Scan for the cell matching the given text and deliver its (X, Y) coordinate at center. 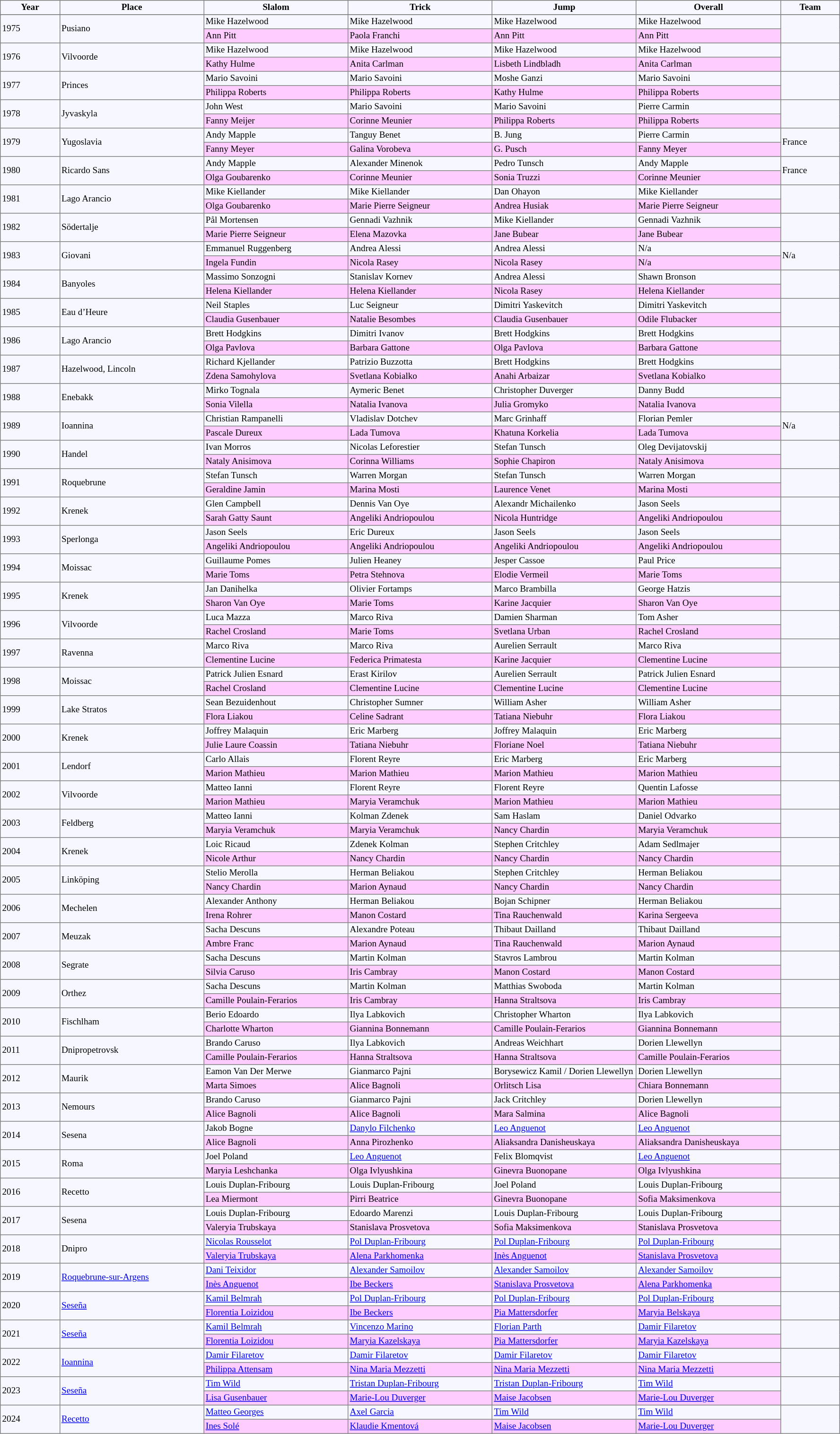
Jyvaskyla (131, 114)
Quentin Lafosse (709, 788)
2007 (30, 937)
Mirko Tognala (276, 391)
Oleg Devijatovskij (709, 447)
2002 (30, 795)
Trick (420, 8)
Zdenek Kolman (420, 845)
Julie Laure Coassin (276, 745)
Lendorf (131, 767)
2020 (30, 1306)
1982 (30, 227)
Berio Edoardo (276, 1015)
Christopher Sumner (420, 703)
1987 (30, 369)
2001 (30, 767)
1981 (30, 199)
2004 (30, 852)
Pirri Beatrice (420, 1199)
Julia Gromyko (565, 405)
1990 (30, 455)
1976 (30, 57)
Dnipropetrovsk (131, 1050)
2005 (30, 880)
Sophie Chapiron (565, 462)
Klaudie Kmentová (420, 1426)
Lisa Gusenbauer (276, 1398)
2024 (30, 1419)
Marta Simoes (276, 1086)
Dan Ohayon (565, 192)
1977 (30, 86)
Charlotte Wharton (276, 1029)
Sonia Vilella (276, 405)
Lisbeth Lindbladh (565, 64)
Julien Heaney (420, 561)
Andrea Husiak (565, 206)
Christopher Duverger (565, 391)
1989 (30, 426)
Vincenzo Marino (420, 1327)
Dennis Van Oye (420, 504)
Team (810, 8)
2011 (30, 1050)
Eamon Van Der Merwe (276, 1072)
Sarah Gatty Saunt (276, 518)
Edoardo Marenzi (420, 1214)
Princes (131, 86)
1996 (30, 625)
Sonia Truzzi (565, 178)
Olivier Fortamps (420, 589)
2017 (30, 1221)
Stavros Lambrou (565, 958)
Hazelwood, Lincoln (131, 369)
Moshe Ganzi (565, 79)
1994 (30, 568)
1993 (30, 540)
Alexandre Poteau (420, 930)
Emmanuel Ruggenberg (276, 249)
Mara Salmina (565, 1114)
2000 (30, 738)
Svetlana Urban (565, 632)
Pedro Tunsch (565, 164)
Dani Teixidor (276, 1270)
2021 (30, 1334)
Ricardo Sans (131, 171)
1985 (30, 313)
2003 (30, 823)
Damien Sharman (565, 618)
Maurik (131, 1079)
Tom Asher (709, 618)
Sperlonga (131, 540)
B. Jung (565, 135)
Ines Solé (276, 1426)
Celine Sadrant (420, 717)
Silvia Caruso (276, 972)
Galina Vorobeva (420, 149)
1986 (30, 341)
2023 (30, 1391)
Loic Ricaud (276, 845)
Jakob Bogne (276, 1128)
Daniel Odvarko (709, 816)
1975 (30, 29)
Danylo Filchenko (420, 1128)
Stelio Merolla (276, 873)
Anna Pirozhenko (420, 1143)
Mechelen (131, 909)
Chiara Bonnemann (709, 1086)
Pascale Dureux (276, 433)
2014 (30, 1136)
Danny Budd (709, 391)
Overall (709, 8)
2018 (30, 1249)
1997 (30, 653)
Florian Pemler (709, 419)
Matteo Georges (276, 1412)
Petra Stehnova (420, 575)
1979 (30, 142)
2006 (30, 909)
Jan Danihelka (276, 589)
2019 (30, 1277)
Nicola Huntridge (565, 518)
Anahi Arbaizar (565, 376)
Vladislav Dotchev (420, 419)
1988 (30, 398)
Ivan Morros (276, 447)
1995 (30, 596)
Segrate (131, 965)
Florian Parth (565, 1327)
Södertalje (131, 227)
Eau d’Heure (131, 313)
Alexander Minenok (420, 164)
Jack Critchley (565, 1100)
Zdena Samohylova (276, 376)
Laurence Venet (565, 490)
Felix Blomqvist (565, 1157)
Bojan Schipner (565, 901)
Paola Franchi (420, 36)
Jump (565, 8)
Stanislav Kornev (420, 277)
Elodie Vermeil (565, 575)
Handel (131, 455)
Meuzak (131, 937)
Carlo Allais (276, 760)
Jesper Cassoe (565, 561)
Sam Haslam (565, 816)
Erast Kirilov (420, 674)
Kolman Zdenek (420, 816)
Guillaume Pomes (276, 561)
2008 (30, 965)
John West (276, 107)
Nicolas Leforestier (420, 447)
Giovani (131, 256)
Patrizio Buzzotta (420, 362)
Enebakk (131, 398)
Karina Sergeeva (709, 916)
Dimitri Ivanov (420, 334)
Andreas Weichhart (565, 1043)
1978 (30, 114)
1984 (30, 284)
Neil Staples (276, 306)
Glen Campbell (276, 504)
Year (30, 8)
Luca Mazza (276, 618)
1999 (30, 710)
Linköping (131, 880)
Floriane Noel (565, 745)
2015 (30, 1164)
1983 (30, 256)
Christopher Wharton (565, 1015)
2009 (30, 994)
Matthias Swoboda (565, 987)
George Hatzis (709, 589)
2016 (30, 1192)
Lake Stratos (131, 710)
1992 (30, 511)
2022 (30, 1363)
Orlitsch Lisa (565, 1086)
Banyoles (131, 284)
2013 (30, 1107)
Nemours (131, 1107)
1991 (30, 483)
Geraldine Jamin (276, 490)
Fanny Meijer (276, 121)
Slalom (276, 8)
Maryia Belskaya (709, 1313)
Tanguy Benet (420, 135)
Yugoslavia (131, 142)
Elena Mazovka (420, 235)
Massimo Sonzogni (276, 277)
Feldberg (131, 823)
Axel Garcia (420, 1412)
Richard Kjellander (276, 362)
Philippa Attensam (276, 1370)
1980 (30, 171)
Eric Dureux (420, 533)
Federica Primatesta (420, 660)
Orthez (131, 994)
1998 (30, 682)
Roma (131, 1164)
G. Pusch (565, 149)
Ingela Fundin (276, 263)
Alexander Anthony (276, 901)
Irena Rohrer (276, 916)
Pål Mortensen (276, 220)
Roquebrune-sur-Argens (131, 1277)
Odile Flubacker (709, 320)
Sean Bezuidenhout (276, 703)
Corinna Williams (420, 462)
2010 (30, 1022)
Natalie Besombes (420, 320)
Khatuna Korkelia (565, 433)
Luc Seigneur (420, 306)
Place (131, 8)
Ambre Franc (276, 944)
Alexandr Michailenko (565, 504)
Dnipro (131, 1249)
Pusiano (131, 29)
Lea Miermont (276, 1199)
Christian Rampanelli (276, 419)
Roquebrune (131, 483)
Fischlham (131, 1022)
Marc Grinhaff (565, 419)
Borysewicz Kamil / Dorien Llewellyn (565, 1072)
Maryia Leshchanka (276, 1171)
Ravenna (131, 653)
Nicole Arthur (276, 859)
Marco Brambilla (565, 589)
Shawn Bronson (709, 277)
2012 (30, 1079)
Adam Sedlmajer (709, 845)
Nicolas Rousselot (276, 1242)
Paul Price (709, 561)
Aymeric Benet (420, 391)
